Find where the given text appears and provide that cell's center as (x, y) coordinate. 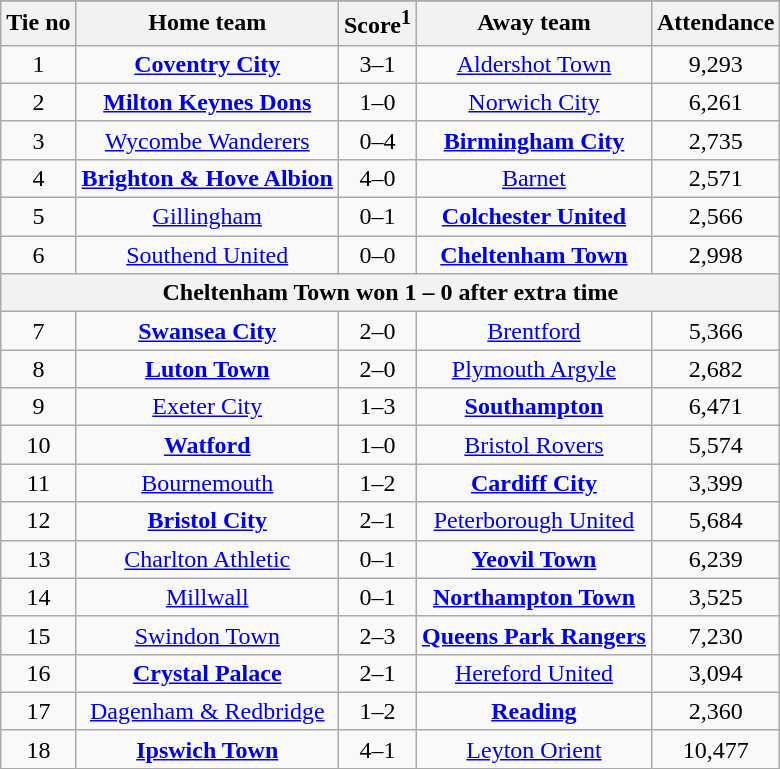
Home team (207, 24)
8 (38, 369)
10,477 (715, 749)
1 (38, 64)
Bournemouth (207, 483)
4–1 (377, 749)
2,566 (715, 217)
2–3 (377, 635)
Crystal Palace (207, 673)
Ipswich Town (207, 749)
5,366 (715, 331)
Brighton & Hove Albion (207, 178)
3,525 (715, 597)
6 (38, 255)
Swansea City (207, 331)
Cheltenham Town won 1 – 0 after extra time (390, 293)
Southend United (207, 255)
2,571 (715, 178)
Millwall (207, 597)
Plymouth Argyle (534, 369)
Milton Keynes Dons (207, 102)
Gillingham (207, 217)
Yeovil Town (534, 559)
0–0 (377, 255)
12 (38, 521)
1–3 (377, 407)
Bristol Rovers (534, 445)
18 (38, 749)
Reading (534, 711)
Score1 (377, 24)
2,360 (715, 711)
2,998 (715, 255)
Northampton Town (534, 597)
4 (38, 178)
3–1 (377, 64)
Queens Park Rangers (534, 635)
Birmingham City (534, 140)
Bristol City (207, 521)
16 (38, 673)
Hereford United (534, 673)
Cheltenham Town (534, 255)
10 (38, 445)
15 (38, 635)
17 (38, 711)
13 (38, 559)
Away team (534, 24)
Attendance (715, 24)
6,471 (715, 407)
Peterborough United (534, 521)
Southampton (534, 407)
Charlton Athletic (207, 559)
3 (38, 140)
5,684 (715, 521)
2 (38, 102)
Brentford (534, 331)
Colchester United (534, 217)
6,239 (715, 559)
Leyton Orient (534, 749)
14 (38, 597)
4–0 (377, 178)
Barnet (534, 178)
9 (38, 407)
Swindon Town (207, 635)
7,230 (715, 635)
Aldershot Town (534, 64)
9,293 (715, 64)
2,682 (715, 369)
Cardiff City (534, 483)
2,735 (715, 140)
0–4 (377, 140)
3,094 (715, 673)
3,399 (715, 483)
Wycombe Wanderers (207, 140)
7 (38, 331)
Norwich City (534, 102)
11 (38, 483)
Dagenham & Redbridge (207, 711)
Watford (207, 445)
5,574 (715, 445)
Exeter City (207, 407)
5 (38, 217)
Luton Town (207, 369)
Tie no (38, 24)
Coventry City (207, 64)
6,261 (715, 102)
